Detect which cell encompasses the target text, then output its [x, y] center coordinate. 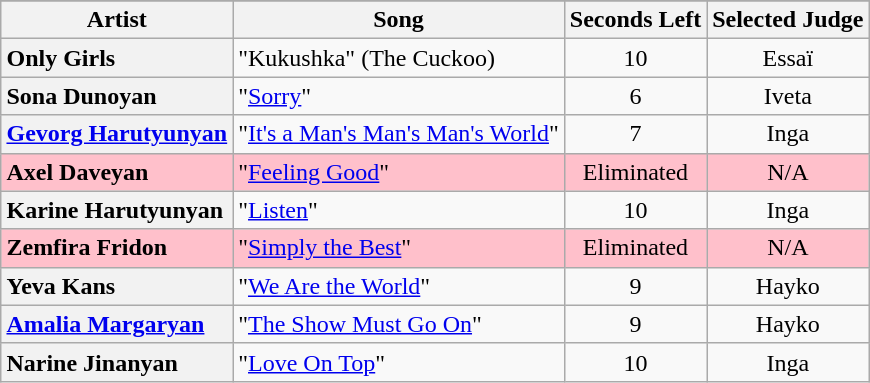
"We Are the World" [399, 286]
Seconds Left [635, 20]
Amalia Margaryan [117, 324]
"Love On Top" [399, 362]
Iveta [788, 96]
Zemfira Fridon [117, 248]
"Sorry" [399, 96]
"Listen" [399, 210]
"Simply the Best" [399, 248]
Karine Harutyunyan [117, 210]
Narine Jinanyan [117, 362]
"It's a Man's Man's Man's World" [399, 134]
Artist [117, 20]
Selected Judge [788, 20]
"Kukushka" (The Cuckoo) [399, 58]
Essaï [788, 58]
"The Show Must Go On" [399, 324]
Sona Dunoyan [117, 96]
Axel Daveyan [117, 172]
"Feeling Good" [399, 172]
Yeva Kans [117, 286]
Song [399, 20]
Only Girls [117, 58]
7 [635, 134]
6 [635, 96]
Gevorg Harutyunyan [117, 134]
